Determine the [x, y] coordinate at the center of the cell enclosing the given text.  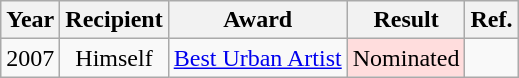
Best Urban Artist [258, 58]
Award [258, 20]
Recipient [114, 20]
Himself [114, 58]
Ref. [492, 20]
Year [30, 20]
Nominated [406, 58]
2007 [30, 58]
Result [406, 20]
